From the cell containing the given text, extract its center point as [X, Y] coordinate. 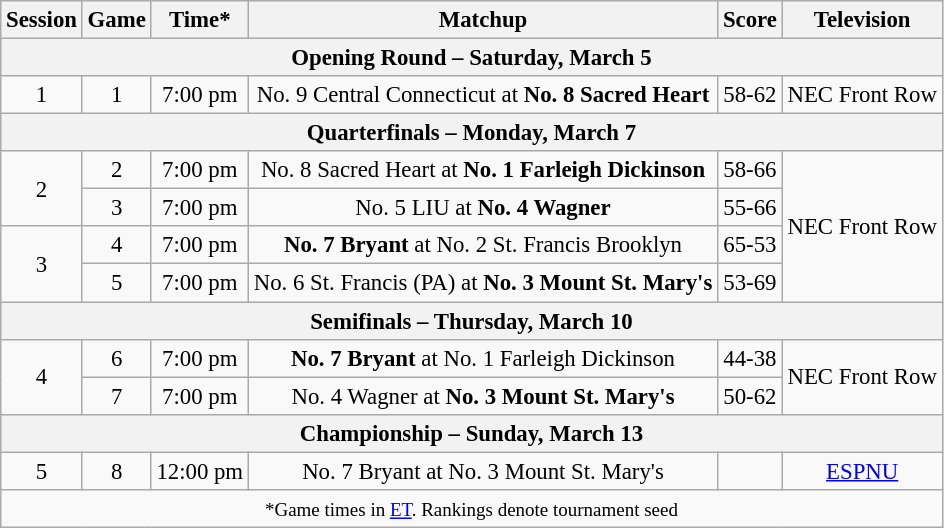
No. 9 Central Connecticut at No. 8 Sacred Heart [482, 95]
6 [116, 358]
Television [862, 20]
Game [116, 20]
Quarterfinals – Monday, March 7 [472, 133]
No. 7 Bryant at No. 2 St. Francis Brooklyn [482, 245]
No. 4 Wagner at No. 3 Mount St. Mary's [482, 396]
44-38 [750, 358]
No. 8 Sacred Heart at No. 1 Farleigh Dickinson [482, 170]
No. 6 St. Francis (PA) at No. 3 Mount St. Mary's [482, 283]
ESPNU [862, 471]
Time* [200, 20]
No. 7 Bryant at No. 1 Farleigh Dickinson [482, 358]
50-62 [750, 396]
65-53 [750, 245]
12:00 pm [200, 471]
7 [116, 396]
*Game times in ET. Rankings denote tournament seed [472, 509]
53-69 [750, 283]
58-62 [750, 95]
58-66 [750, 170]
No. 7 Bryant at No. 3 Mount St. Mary's [482, 471]
No. 5 LIU at No. 4 Wagner [482, 208]
55-66 [750, 208]
Score [750, 20]
Opening Round – Saturday, March 5 [472, 58]
8 [116, 471]
Session [42, 20]
Matchup [482, 20]
Championship – Sunday, March 13 [472, 433]
Semifinals – Thursday, March 10 [472, 321]
